Provide the (x, y) coordinate of the cell's center where the given text is located.  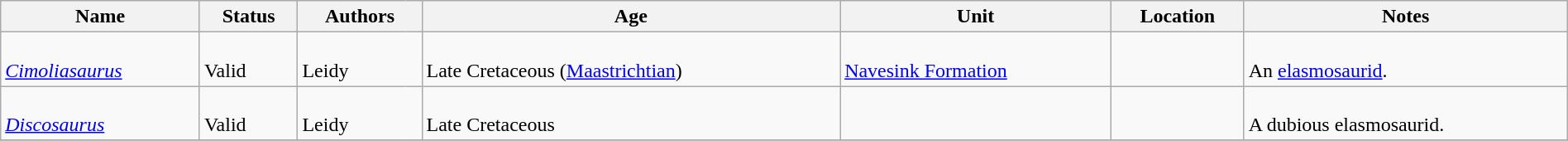
Age (631, 17)
Name (101, 17)
A dubious elasmosaurid. (1406, 113)
Notes (1406, 17)
Unit (976, 17)
Location (1178, 17)
Authors (360, 17)
Discosaurus (101, 113)
An elasmosaurid. (1406, 60)
Late Cretaceous (Maastrichtian) (631, 60)
Status (248, 17)
Cimoliasaurus (101, 60)
Late Cretaceous (631, 113)
Navesink Formation (976, 60)
